For the text-containing cell, return its midpoint in (x, y) coordinate format. 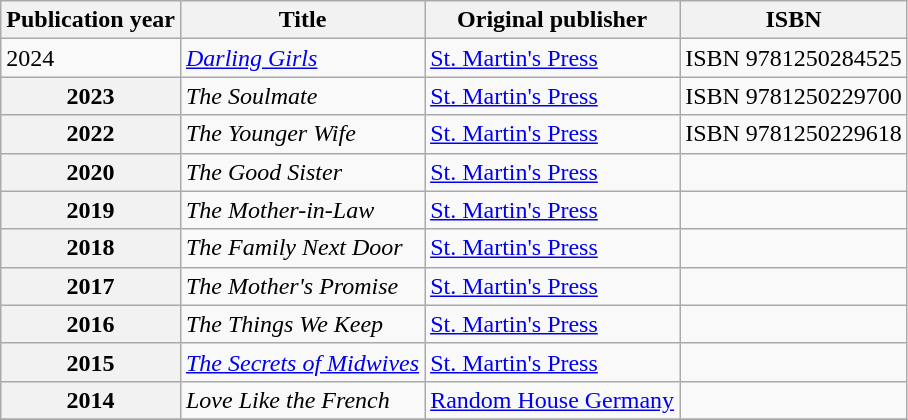
The Good Sister (302, 172)
The Secrets of Midwives (302, 362)
2017 (91, 286)
Love Like the French (302, 400)
The Mother's Promise (302, 286)
ISBN 9781250229700 (794, 96)
2015 (91, 362)
2022 (91, 134)
2018 (91, 248)
2024 (91, 58)
Random House Germany (552, 400)
2014 (91, 400)
ISBN (794, 20)
Original publisher (552, 20)
ISBN 9781250284525 (794, 58)
The Mother-in-Law (302, 210)
The Soulmate (302, 96)
2019 (91, 210)
The Family Next Door (302, 248)
2020 (91, 172)
Darling Girls (302, 58)
Publication year (91, 20)
2023 (91, 96)
The Younger Wife (302, 134)
The Things We Keep (302, 324)
2016 (91, 324)
ISBN 9781250229618 (794, 134)
Title (302, 20)
